Locate the cell with the specified text and output its [x, y] center coordinate. 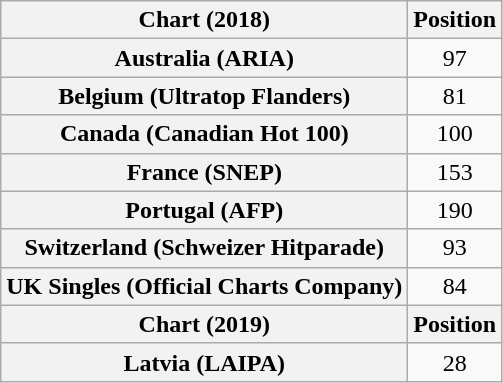
Portugal (AFP) [204, 210]
84 [455, 286]
Latvia (LAIPA) [204, 362]
UK Singles (Official Charts Company) [204, 286]
Canada (Canadian Hot 100) [204, 134]
Belgium (Ultratop Flanders) [204, 96]
Switzerland (Schweizer Hitparade) [204, 248]
97 [455, 58]
93 [455, 248]
France (SNEP) [204, 172]
28 [455, 362]
81 [455, 96]
190 [455, 210]
153 [455, 172]
Chart (2018) [204, 20]
Australia (ARIA) [204, 58]
Chart (2019) [204, 324]
100 [455, 134]
